Identify which cell holds the provided text, then report its [x, y] central coordinate. 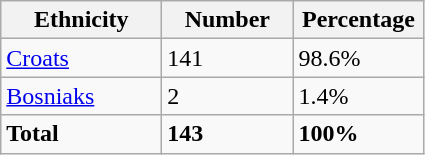
Croats [82, 58]
Number [228, 20]
Bosniaks [82, 96]
Percentage [358, 20]
Ethnicity [82, 20]
Total [82, 134]
100% [358, 134]
141 [228, 58]
143 [228, 134]
2 [228, 96]
98.6% [358, 58]
1.4% [358, 96]
